Determine the (x, y) coordinate at the center of the cell enclosing the given text.  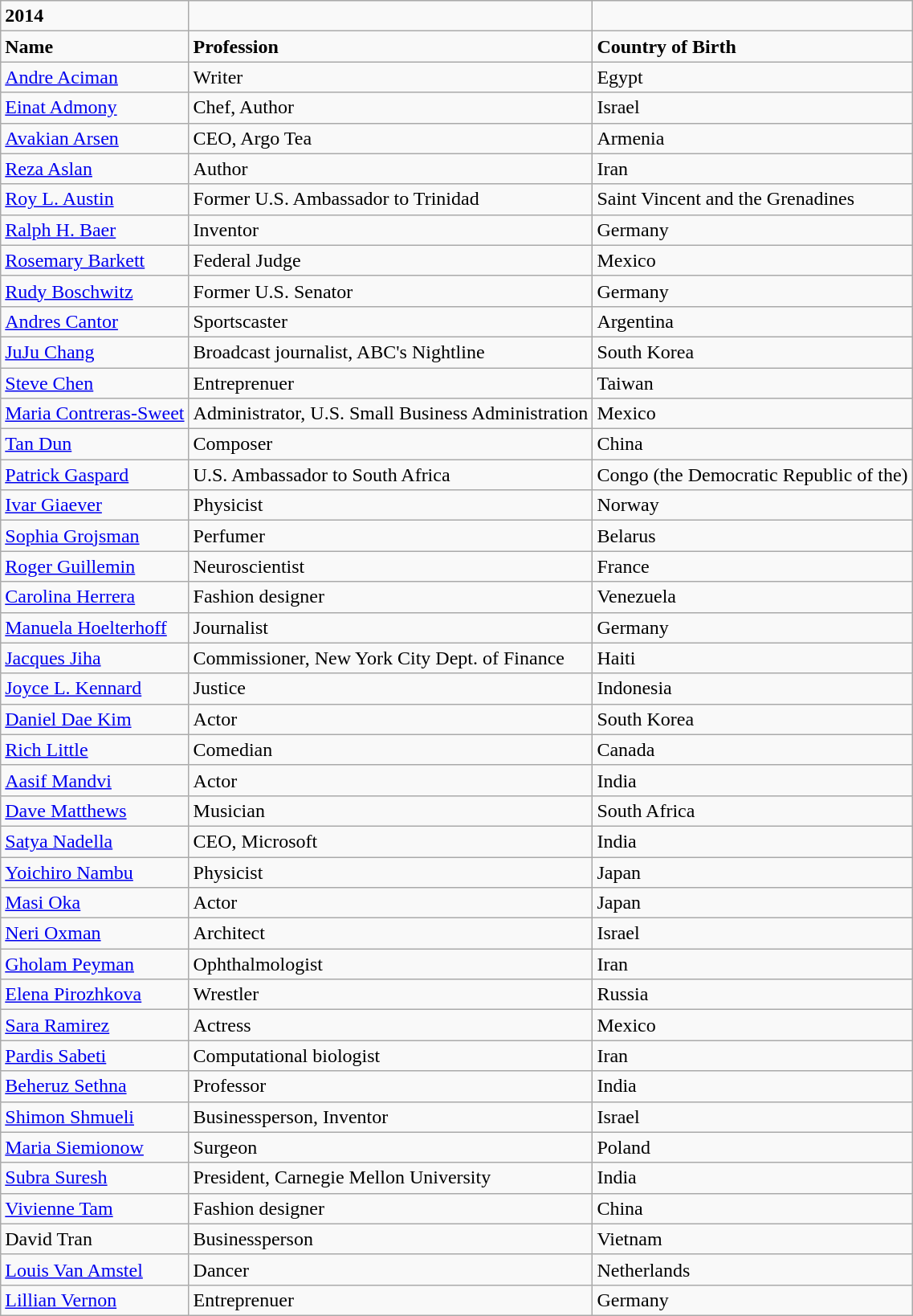
Ralph H. Baer (95, 230)
Broadcast journalist, ABC's Nightline (390, 352)
Elena Pirozhkova (95, 995)
Satya Nadella (95, 841)
Profession (390, 47)
Maria Siemionow (95, 1147)
Indonesia (752, 689)
David Tran (95, 1239)
Surgeon (390, 1147)
Rosemary Barkett (95, 260)
Belarus (752, 536)
Congo (the Democratic Republic of the) (752, 475)
Federal Judge (390, 260)
Andre Aciman (95, 77)
Canada (752, 750)
Journalist (390, 627)
Yoichiro Nambu (95, 872)
Chef, Author (390, 108)
Maria Contreras-Sweet (95, 414)
Composer (390, 444)
Argentina (752, 321)
Roger Guillemin (95, 566)
Perfumer (390, 536)
Netherlands (752, 1269)
Rudy Boschwitz (95, 291)
Architect (390, 934)
Wrestler (390, 995)
Country of Birth (752, 47)
Former U.S. Ambassador to Trinidad (390, 199)
Dancer (390, 1269)
Sportscaster (390, 321)
Former U.S. Senator (390, 291)
CEO, Microsoft (390, 841)
Haiti (752, 658)
Roy L. Austin (95, 199)
Gholam Peyman (95, 964)
Joyce L. Kennard (95, 689)
Patrick Gaspard (95, 475)
Poland (752, 1147)
Reza Aslan (95, 169)
Pardis Sabeti (95, 1056)
South Africa (752, 811)
Musician (390, 811)
Armenia (752, 138)
Manuela Hoelterhoff (95, 627)
Computational biologist (390, 1056)
Lillian Vernon (95, 1300)
Actress (390, 1025)
Name (95, 47)
Subra Suresh (95, 1178)
JuJu Chang (95, 352)
Beheruz Sethna (95, 1086)
Justice (390, 689)
Administrator, U.S. Small Business Administration (390, 414)
Neri Oxman (95, 934)
Writer (390, 77)
Saint Vincent and the Grenadines (752, 199)
Comedian (390, 750)
Aasif Mandvi (95, 780)
Avakian Arsen (95, 138)
Businessperson (390, 1239)
CEO, Argo Tea (390, 138)
Author (390, 169)
Russia (752, 995)
Jacques Jiha (95, 658)
President, Carnegie Mellon University (390, 1178)
Shimon Shmueli (95, 1117)
Neuroscientist (390, 566)
Daniel Dae Kim (95, 719)
Sara Ramirez (95, 1025)
Dave Matthews (95, 811)
Einat Admony (95, 108)
Commissioner, New York City Dept. of Finance (390, 658)
Ivar Giaever (95, 505)
Rich Little (95, 750)
Steve Chen (95, 383)
Egypt (752, 77)
Venezuela (752, 597)
Businessperson, Inventor (390, 1117)
Vivienne Tam (95, 1208)
Andres Cantor (95, 321)
Norway (752, 505)
Taiwan (752, 383)
Carolina Herrera (95, 597)
2014 (95, 16)
Masi Oka (95, 903)
Vietnam (752, 1239)
Louis Van Amstel (95, 1269)
France (752, 566)
Sophia Grojsman (95, 536)
Ophthalmologist (390, 964)
Professor (390, 1086)
Inventor (390, 230)
Tan Dun (95, 444)
U.S. Ambassador to South Africa (390, 475)
